Output the (x, y) coordinate of the center of the cell containing the given text.  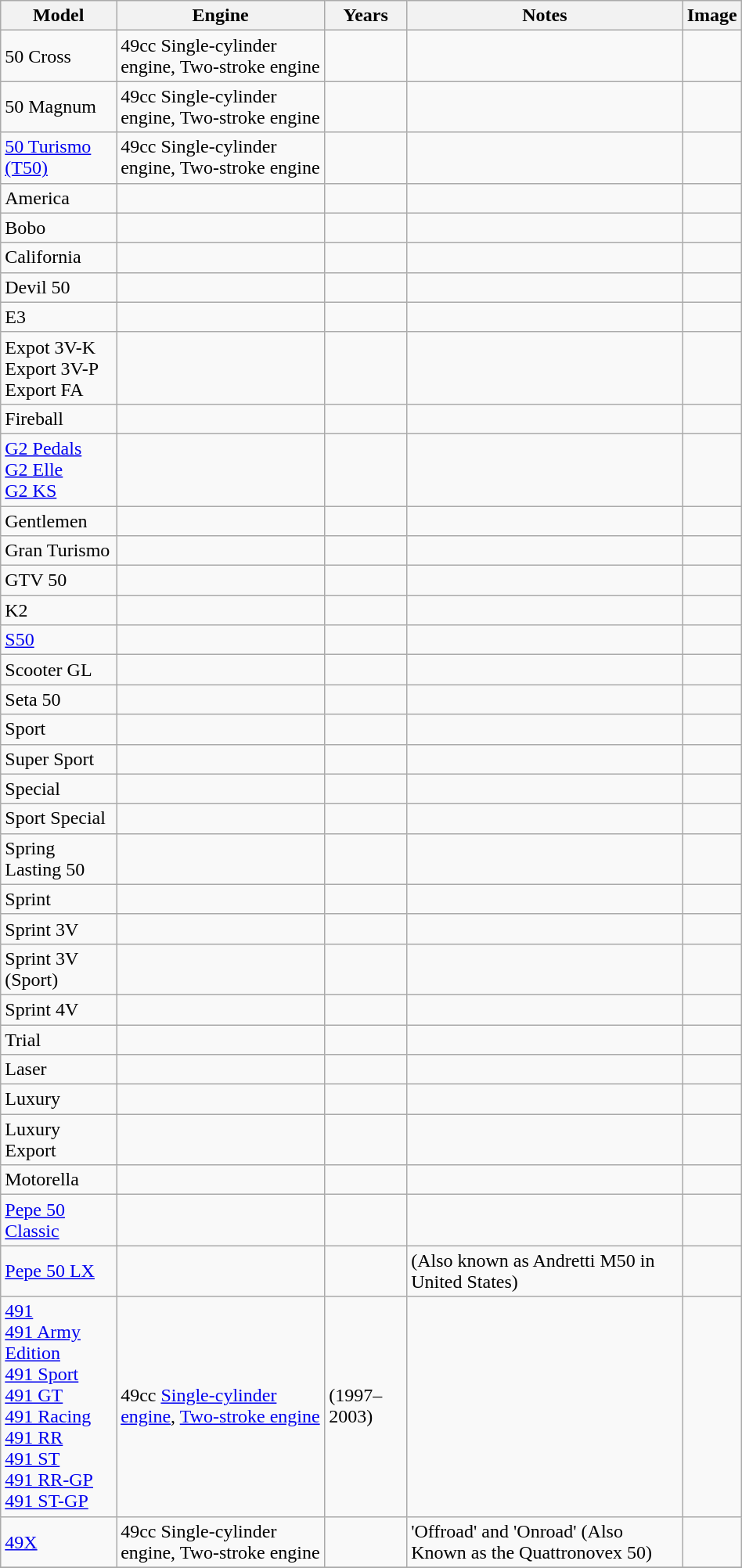
Luxury Export (59, 1139)
G2 Pedals G2 Elle G2 KS (59, 469)
Years (366, 16)
Luxury (59, 1099)
Expot 3V-K Export 3V-P Export FA (59, 368)
California (59, 257)
GTV 50 (59, 581)
Bobo (59, 228)
Sprint 3V (Sport) (59, 969)
(1997–2003) (366, 1407)
50 Magnum (59, 106)
Super Sport (59, 759)
50 Cross (59, 56)
Pepe 50 Classic (59, 1221)
Gran Turismo (59, 551)
Sprint 3V (59, 929)
50 Turismo (T50) (59, 158)
Laser (59, 1070)
(Also known as Andretti M50 in United States) (545, 1271)
Engine (221, 16)
Spring Lasting 50 (59, 859)
Sport Special (59, 818)
Special (59, 789)
Gentlemen (59, 520)
Model (59, 16)
Motorella (59, 1180)
America (59, 198)
Sport (59, 729)
Image (712, 16)
49X (59, 1541)
Fireball (59, 419)
Pepe 50 LX (59, 1271)
Sprint (59, 899)
Scooter GL (59, 670)
491 491 Army Edition 491 Sport 491 GT 491 Racing 491 RR 491 ST 491 RR-GP 491 ST-GP (59, 1407)
Notes (545, 16)
'Offroad' and 'Onroad' (Also Known as the Quattronovex 50) (545, 1541)
Sprint 4V (59, 1009)
K2 (59, 610)
Seta 50 (59, 699)
Devil 50 (59, 287)
Trial (59, 1040)
S50 (59, 640)
E3 (59, 317)
